Identify which cell holds the provided text, then report its (x, y) central coordinate. 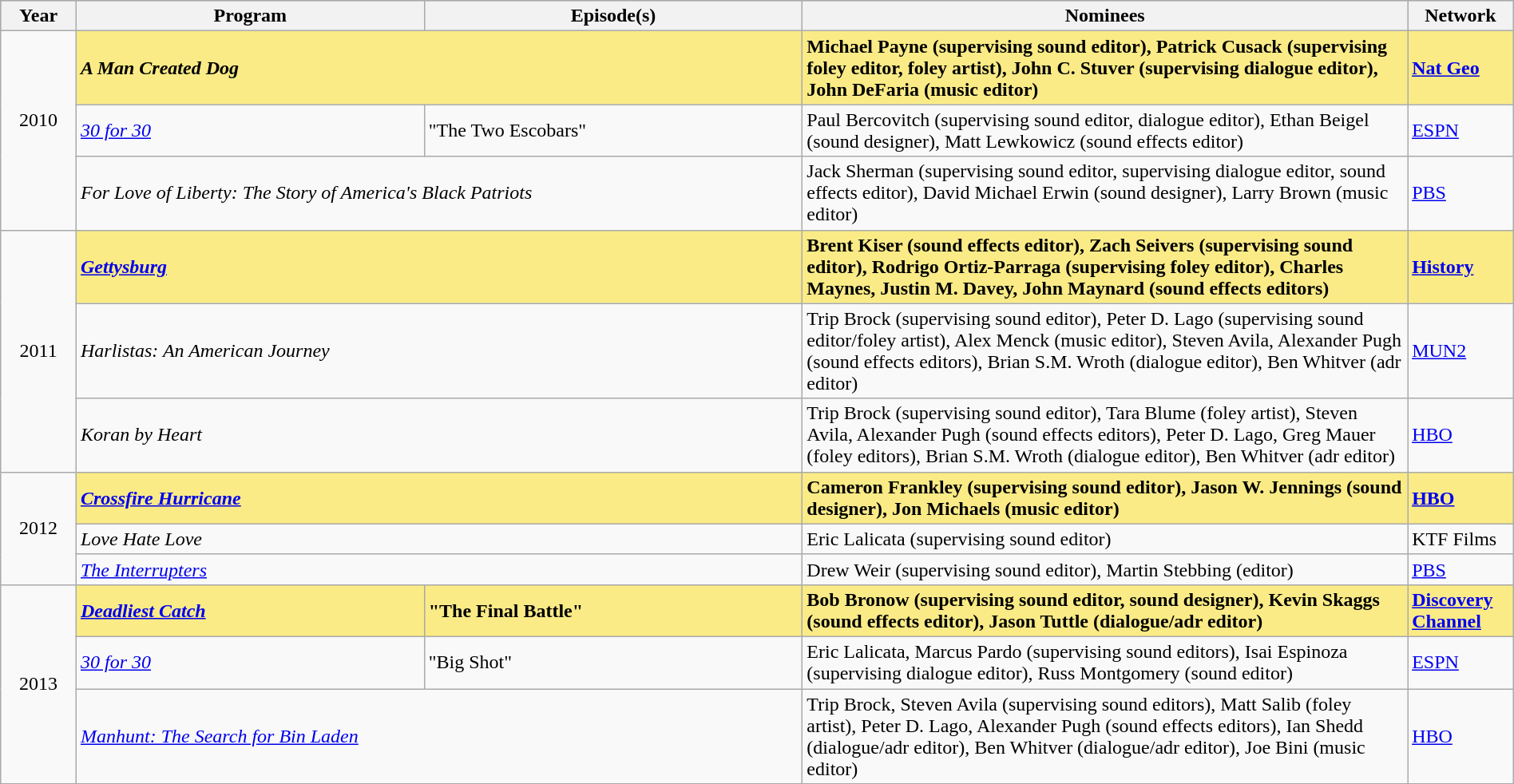
A Man Created Dog (439, 68)
"The Final Battle" (613, 610)
Eric Lalicata (supervising sound editor) (1105, 539)
Koran by Heart (439, 435)
2011 (38, 351)
Year (38, 16)
Eric Lalicata, Marcus Pardo (supervising sound editors), Isai Espinoza (supervising dialogue editor), Russ Montgomery (sound editor) (1105, 663)
Deadliest Catch (250, 610)
KTF Films (1461, 539)
Nominees (1105, 16)
2013 (38, 683)
Cameron Frankley (supervising sound editor), Jason W. Jennings (sound designer), Jon Michaels (music editor) (1105, 498)
Network (1461, 16)
Gettysburg (439, 267)
Episode(s) (613, 16)
History (1461, 267)
The Interrupters (439, 569)
For Love of Liberty: The Story of America's Black Patriots (439, 193)
Discovery Channel (1461, 610)
2010 (38, 131)
Paul Bercovitch (supervising sound editor, dialogue editor), Ethan Beigel (sound designer), Matt Lewkowicz (sound effects editor) (1105, 131)
Manhunt: The Search for Bin Laden (439, 736)
Program (250, 16)
"The Two Escobars" (613, 131)
MUN2 (1461, 351)
Harlistas: An American Journey (439, 351)
"Big Shot" (613, 663)
Drew Weir (supervising sound editor), Martin Stebbing (editor) (1105, 569)
2012 (38, 529)
Bob Bronow (supervising sound editor, sound designer), Kevin Skaggs (sound effects editor), Jason Tuttle (dialogue/adr editor) (1105, 610)
Love Hate Love (439, 539)
Nat Geo (1461, 68)
Crossfire Hurricane (439, 498)
